Determine the (X, Y) coordinate at the center of the cell enclosing the given text.  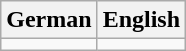
German (49, 20)
English (141, 20)
